Return [X, Y] of the center of cell containing provided text 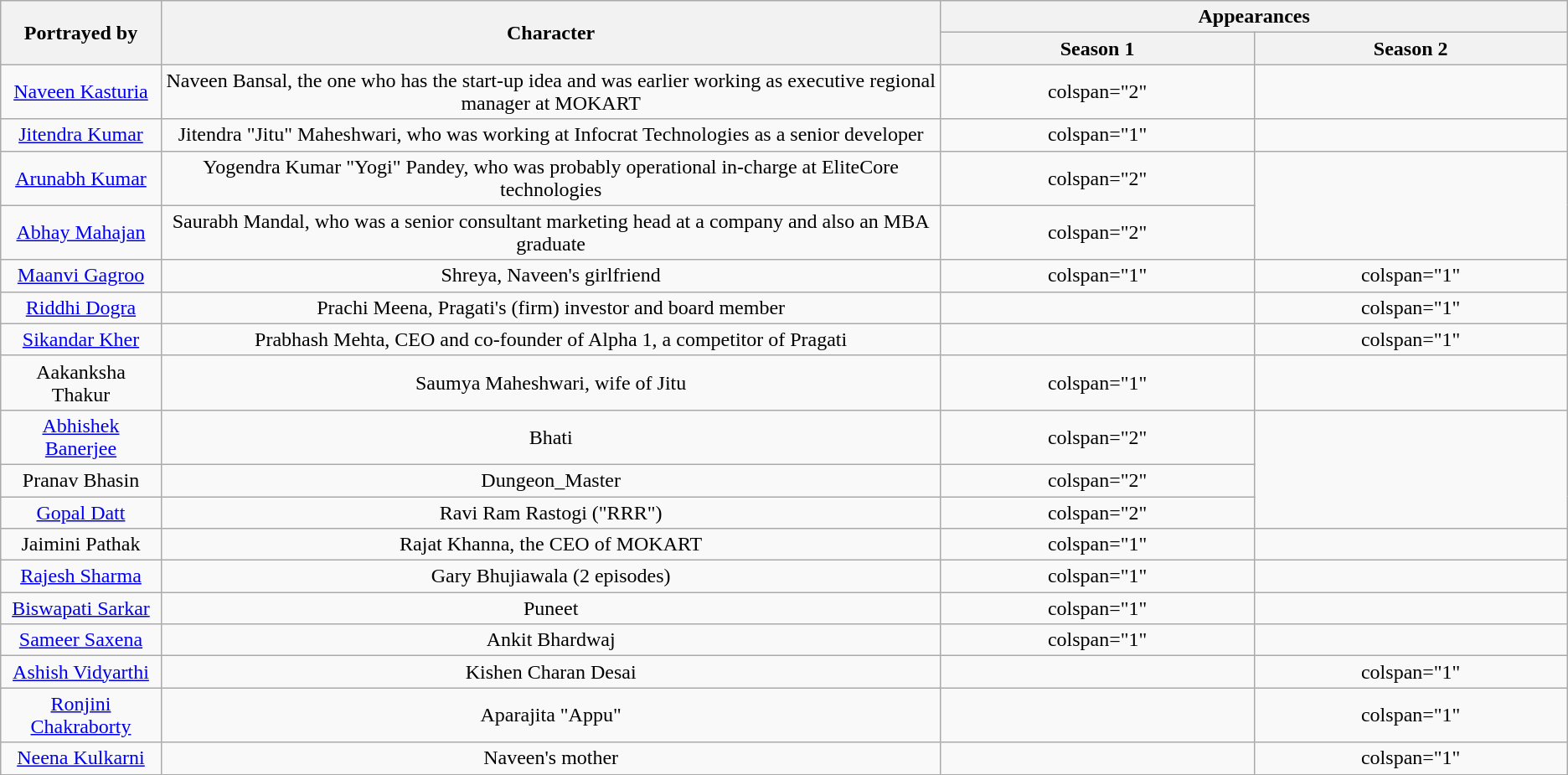
Naveen's mother [551, 758]
Abhishek Banerjee [80, 437]
Season 2 [1411, 49]
Ashish Vidyarthi [80, 672]
Puneet [551, 608]
Appearances [1254, 17]
Maanvi Gagroo [80, 276]
Yogendra Kumar "Yogi" Pandey, who was probably operational in-charge at EliteCore technologies [551, 178]
Ravi Ram Rastogi ("RRR") [551, 512]
Ankit Bhardwaj [551, 640]
Sikandar Kher [80, 339]
Aparajita "Appu" [551, 716]
Naveen Kasturia [80, 92]
Arunabh Kumar [80, 178]
Jitendra Kumar [80, 135]
Abhay Mahajan [80, 233]
Shreya, Naveen's girlfriend [551, 276]
Rajesh Sharma [80, 576]
Kishen Charan Desai [551, 672]
Ronjini Chakraborty [80, 716]
Prachi Meena, Pragati's (firm) investor and board member [551, 307]
Jitendra "Jitu" Maheshwari, who was working at Infocrat Technologies as a senior developer [551, 135]
Jaimini Pathak [80, 545]
Saumya Maheshwari, wife of Jitu [551, 382]
Sameer Saxena [80, 640]
Aakanksha Thakur [80, 382]
Prabhash Mehta, CEO and co-founder of Alpha 1, a competitor of Pragati [551, 339]
Gary Bhujiawala (2 episodes) [551, 576]
Bhati [551, 437]
Gopal Datt [80, 512]
Rajat Khanna, the CEO of MOKART [551, 545]
Riddhi Dogra [80, 307]
Season 1 [1097, 49]
Character [551, 33]
Biswapati Sarkar [80, 608]
Pranav Bhasin [80, 480]
Naveen Bansal, the one who has the start-up idea and was earlier working as executive regional manager at MOKART [551, 92]
Neena Kulkarni [80, 758]
Dungeon_Master [551, 480]
Portrayed by [80, 33]
Saurabh Mandal, who was a senior consultant marketing head at a company and also an MBA graduate [551, 233]
